Detect which cell encompasses the target text, then output its [X, Y] center coordinate. 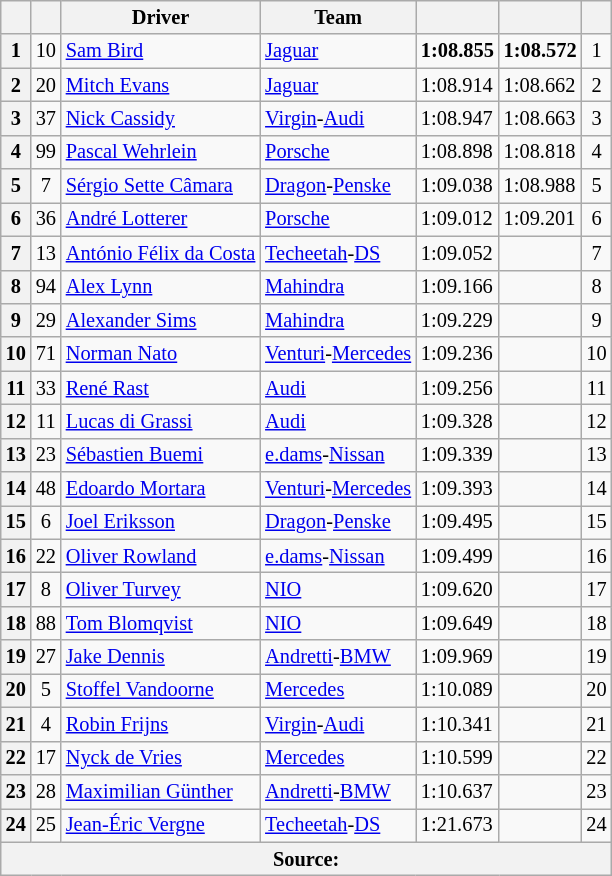
Sam Bird [160, 51]
1:08.663 [540, 118]
1:09.620 [458, 589]
99 [46, 152]
1:10.599 [458, 758]
27 [46, 657]
Mitch Evans [160, 85]
Stoffel Vandoorne [160, 690]
1:10.089 [458, 690]
1:09.495 [458, 522]
Tom Blomqvist [160, 623]
António Félix da Costa [160, 253]
Nyck de Vries [160, 758]
Norman Nato [160, 354]
1:21.673 [458, 825]
Sérgio Sette Câmara [160, 186]
Driver [160, 17]
1:08.818 [540, 152]
Pascal Wehrlein [160, 152]
Jean-Éric Vergne [160, 825]
Nick Cassidy [160, 118]
33 [46, 388]
48 [46, 489]
1:08.988 [540, 186]
Jake Dennis [160, 657]
1:09.166 [458, 287]
Team [338, 17]
Maximilian Günther [160, 791]
1:09.393 [458, 489]
94 [46, 287]
1:09.339 [458, 455]
Joel Eriksson [160, 522]
Alex Lynn [160, 287]
25 [46, 825]
1:09.052 [458, 253]
Sébastien Buemi [160, 455]
Robin Frijns [160, 724]
Source: [306, 859]
1:10.341 [458, 724]
Edoardo Mortara [160, 489]
28 [46, 791]
36 [46, 219]
1:08.662 [540, 85]
Alexander Sims [160, 320]
1:08.914 [458, 85]
Oliver Rowland [160, 556]
1:09.649 [458, 623]
88 [46, 623]
Lucas di Grassi [160, 421]
1:09.328 [458, 421]
1:09.256 [458, 388]
1:09.969 [458, 657]
1:10.637 [458, 791]
1:08.572 [540, 51]
René Rast [160, 388]
29 [46, 320]
1:09.499 [458, 556]
71 [46, 354]
1:08.898 [458, 152]
1:09.038 [458, 186]
1:09.201 [540, 219]
1:09.012 [458, 219]
1:09.229 [458, 320]
Oliver Turvey [160, 589]
1:08.855 [458, 51]
37 [46, 118]
André Lotterer [160, 219]
1:08.947 [458, 118]
1:09.236 [458, 354]
